Output the (X, Y) coordinate of the center of the cell containing the given text.  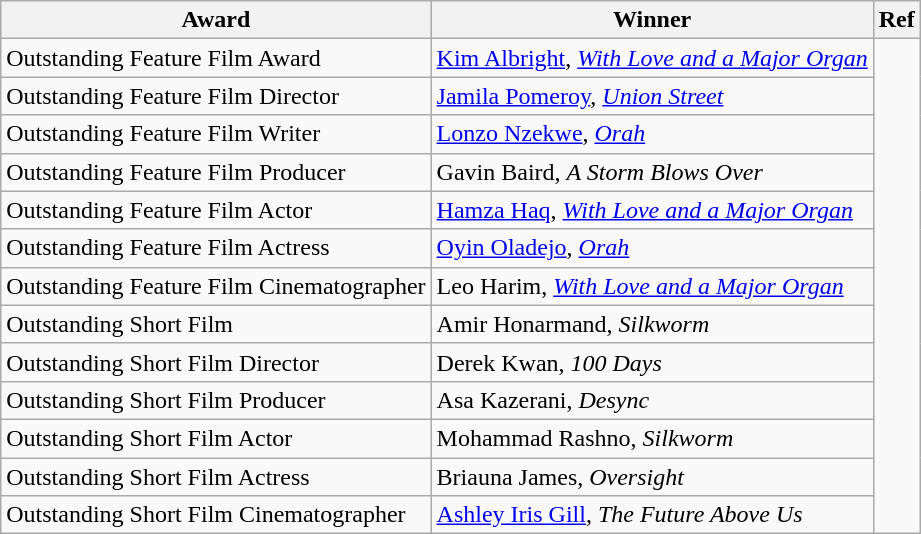
Amir Honarmand, Silkworm (652, 324)
Kim Albright, With Love and a Major Organ (652, 58)
Oyin Oladejo, Orah (652, 248)
Outstanding Short Film Cinematographer (216, 515)
Outstanding Short Film Producer (216, 400)
Briauna James, Oversight (652, 477)
Mohammad Rashno, Silkworm (652, 438)
Outstanding Feature Film Actor (216, 210)
Outstanding Short Film Actor (216, 438)
Leo Harim, With Love and a Major Organ (652, 286)
Outstanding Feature Film Award (216, 58)
Outstanding Feature Film Writer (216, 134)
Asa Kazerani, Desync (652, 400)
Winner (652, 20)
Hamza Haq, With Love and a Major Organ (652, 210)
Outstanding Short Film Actress (216, 477)
Outstanding Feature Film Cinematographer (216, 286)
Ref (896, 20)
Award (216, 20)
Ashley Iris Gill, The Future Above Us (652, 515)
Outstanding Short Film Director (216, 362)
Outstanding Feature Film Director (216, 96)
Outstanding Feature Film Producer (216, 172)
Outstanding Short Film (216, 324)
Derek Kwan, 100 Days (652, 362)
Outstanding Feature Film Actress (216, 248)
Lonzo Nzekwe, Orah (652, 134)
Jamila Pomeroy, Union Street (652, 96)
Gavin Baird, A Storm Blows Over (652, 172)
